Extract the (x, y) coordinate from the center of the cell holding the provided text.  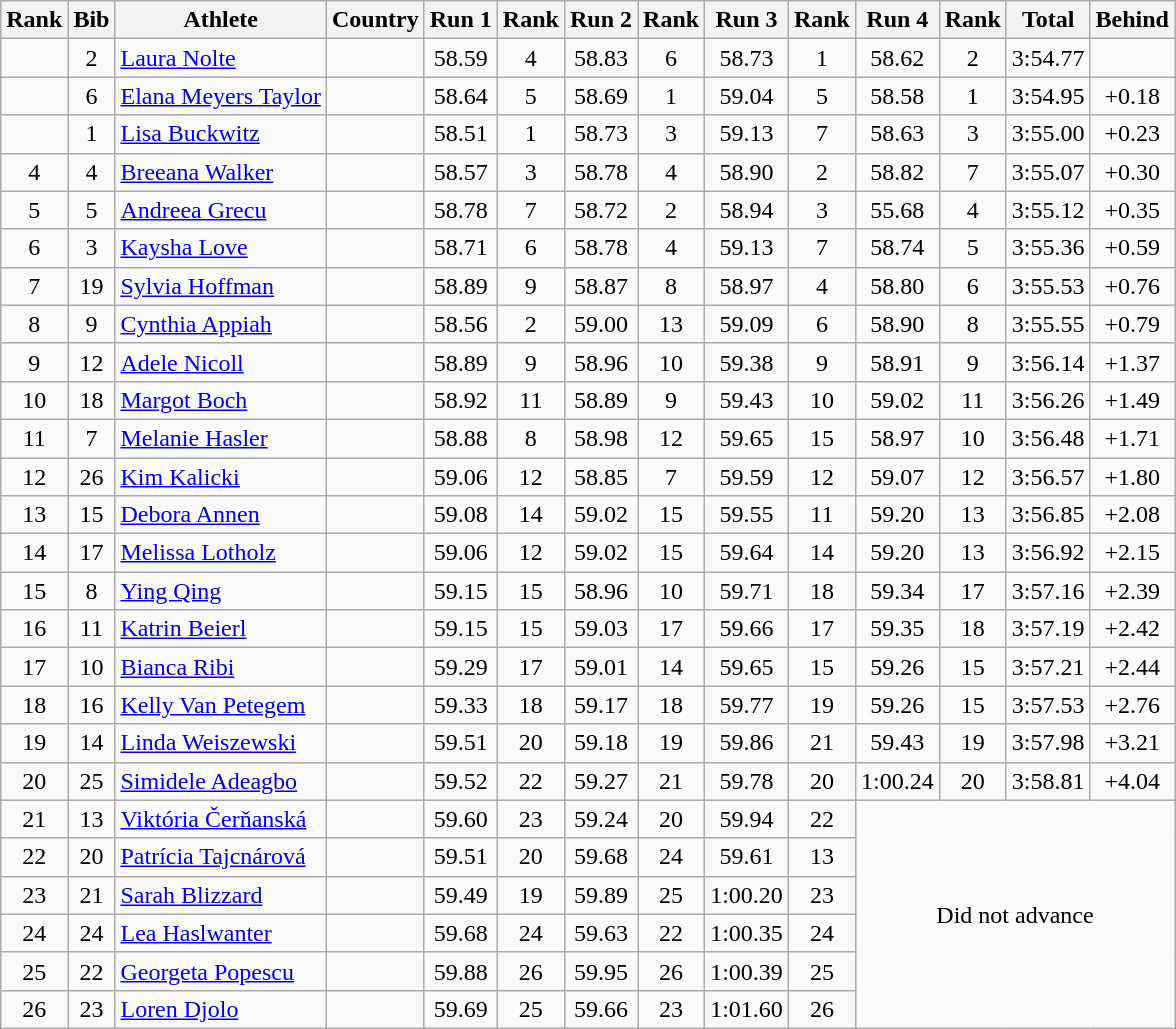
59.89 (600, 895)
Patrícia Tajcnárová (221, 857)
59.18 (600, 743)
3:55.53 (1048, 286)
58.94 (747, 210)
Bib (92, 20)
+0.18 (1132, 96)
+1.37 (1132, 362)
Georgeta Popescu (221, 971)
59.71 (747, 591)
58.69 (600, 96)
58.87 (600, 286)
58.56 (460, 324)
Athlete (221, 20)
58.72 (600, 210)
+0.79 (1132, 324)
59.29 (460, 667)
3:56.26 (1048, 400)
Kaysha Love (221, 248)
Behind (1132, 20)
59.38 (747, 362)
+1.80 (1132, 477)
Linda Weiszewski (221, 743)
59.07 (897, 477)
58.82 (897, 172)
+0.30 (1132, 172)
1:00.24 (897, 781)
+0.76 (1132, 286)
59.63 (600, 933)
Cynthia Appiah (221, 324)
Run 1 (460, 20)
3:54.77 (1048, 58)
Melissa Lotholz (221, 553)
+2.76 (1132, 705)
3:56.57 (1048, 477)
Loren Djolo (221, 1009)
3:55.07 (1048, 172)
58.62 (897, 58)
+1.71 (1132, 438)
Adele Nicoll (221, 362)
Bianca Ribi (221, 667)
3:58.81 (1048, 781)
59.78 (747, 781)
3:57.19 (1048, 629)
Sarah Blizzard (221, 895)
58.58 (897, 96)
59.55 (747, 515)
58.57 (460, 172)
+0.59 (1132, 248)
+4.04 (1132, 781)
58.59 (460, 58)
58.85 (600, 477)
3:55.00 (1048, 134)
58.80 (897, 286)
Debora Annen (221, 515)
59.95 (600, 971)
3:55.12 (1048, 210)
3:56.92 (1048, 553)
3:57.21 (1048, 667)
1:00.35 (747, 933)
58.88 (460, 438)
Kelly Van Petegem (221, 705)
3:54.95 (1048, 96)
Elana Meyers Taylor (221, 96)
+2.08 (1132, 515)
+3.21 (1132, 743)
+2.15 (1132, 553)
59.61 (747, 857)
+2.39 (1132, 591)
3:57.16 (1048, 591)
3:55.36 (1048, 248)
+0.35 (1132, 210)
59.01 (600, 667)
Breeana Walker (221, 172)
Lisa Buckwitz (221, 134)
3:56.85 (1048, 515)
59.24 (600, 819)
58.83 (600, 58)
59.03 (600, 629)
59.52 (460, 781)
3:57.98 (1048, 743)
59.49 (460, 895)
59.86 (747, 743)
58.71 (460, 248)
59.34 (897, 591)
58.98 (600, 438)
59.00 (600, 324)
59.08 (460, 515)
+2.42 (1132, 629)
Katrin Beierl (221, 629)
Did not advance (1014, 914)
58.92 (460, 400)
58.64 (460, 96)
Sylvia Hoffman (221, 286)
Laura Nolte (221, 58)
59.60 (460, 819)
55.68 (897, 210)
1:01.60 (747, 1009)
+1.49 (1132, 400)
59.04 (747, 96)
59.64 (747, 553)
Kim Kalicki (221, 477)
59.77 (747, 705)
Viktória Čerňanská (221, 819)
+2.44 (1132, 667)
59.69 (460, 1009)
58.63 (897, 134)
Melanie Hasler (221, 438)
59.27 (600, 781)
1:00.20 (747, 895)
3:56.48 (1048, 438)
59.94 (747, 819)
Country (375, 20)
Run 3 (747, 20)
Simidele Adeagbo (221, 781)
3:57.53 (1048, 705)
59.88 (460, 971)
59.17 (600, 705)
58.91 (897, 362)
+0.23 (1132, 134)
59.33 (460, 705)
Ying Qing (221, 591)
58.74 (897, 248)
Total (1048, 20)
Andreea Grecu (221, 210)
Run 4 (897, 20)
1:00.39 (747, 971)
Run 2 (600, 20)
3:56.14 (1048, 362)
3:55.55 (1048, 324)
Margot Boch (221, 400)
58.51 (460, 134)
59.59 (747, 477)
59.35 (897, 629)
59.09 (747, 324)
Lea Haslwanter (221, 933)
